For the text-containing cell, return its midpoint in (X, Y) coordinate format. 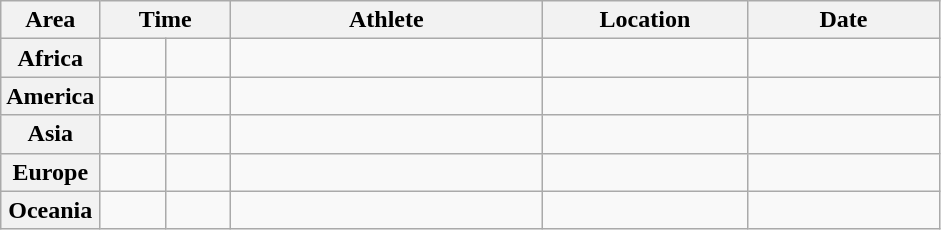
Asia (50, 134)
Area (50, 20)
America (50, 96)
Date (844, 20)
Oceania (50, 210)
Time (166, 20)
Location (645, 20)
Europe (50, 172)
Africa (50, 58)
Athlete (386, 20)
